Extract the (X, Y) coordinate from the center of the cell holding the provided text.  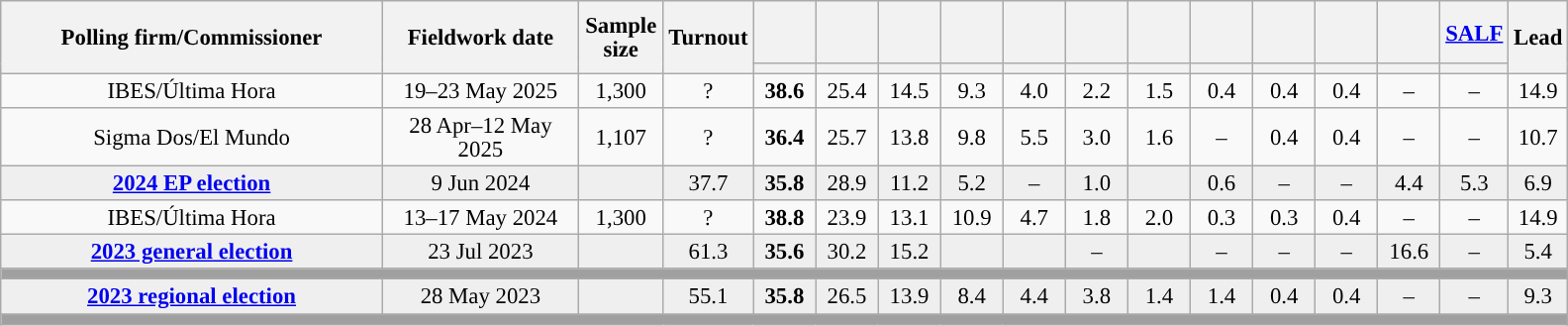
9 Jun 2024 (480, 184)
Polling firm/Commissioner (192, 38)
2024 EP election (192, 184)
8.4 (972, 297)
2.0 (1158, 218)
5.2 (972, 184)
30.2 (847, 252)
61.3 (709, 252)
2023 general election (192, 252)
13.8 (909, 137)
1.6 (1158, 137)
SALF (1475, 32)
Fieldwork date (480, 38)
1.0 (1097, 184)
26.5 (847, 297)
25.7 (847, 137)
28 May 2023 (480, 297)
55.1 (709, 297)
13–17 May 2024 (480, 218)
16.6 (1410, 252)
11.2 (909, 184)
3.8 (1097, 297)
10.9 (972, 218)
13.1 (909, 218)
2.2 (1097, 91)
5.4 (1538, 252)
Turnout (709, 38)
Sigma Dos/El Mundo (192, 137)
6.9 (1538, 184)
36.4 (784, 137)
38.6 (784, 91)
28.9 (847, 184)
10.7 (1538, 137)
13.9 (909, 297)
2023 regional election (192, 297)
1,107 (621, 137)
1.8 (1097, 218)
9.8 (972, 137)
4.7 (1033, 218)
5.5 (1033, 137)
25.4 (847, 91)
5.3 (1475, 184)
23 Jul 2023 (480, 252)
38.8 (784, 218)
35.6 (784, 252)
0.6 (1222, 184)
Sample size (621, 38)
3.0 (1097, 137)
4.0 (1033, 91)
19–23 May 2025 (480, 91)
37.7 (709, 184)
Lead (1538, 38)
1.5 (1158, 91)
15.2 (909, 252)
28 Apr–12 May 2025 (480, 137)
14.5 (909, 91)
23.9 (847, 218)
